Extract the [x, y] coordinate from the center of the cell holding the provided text.  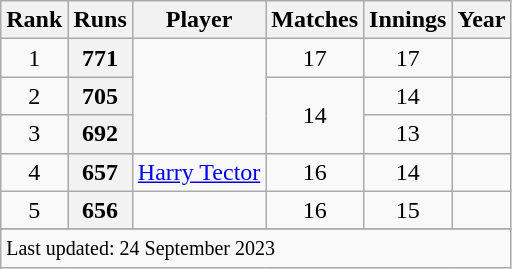
15 [408, 210]
705 [100, 96]
Rank [34, 20]
4 [34, 172]
Matches [315, 20]
13 [408, 134]
Last updated: 24 September 2023 [256, 248]
Player [199, 20]
3 [34, 134]
1 [34, 58]
2 [34, 96]
Year [482, 20]
692 [100, 134]
657 [100, 172]
Runs [100, 20]
771 [100, 58]
5 [34, 210]
656 [100, 210]
Harry Tector [199, 172]
Innings [408, 20]
